Return the [X, Y] coordinate for the center point of the cell that contains the specified text.  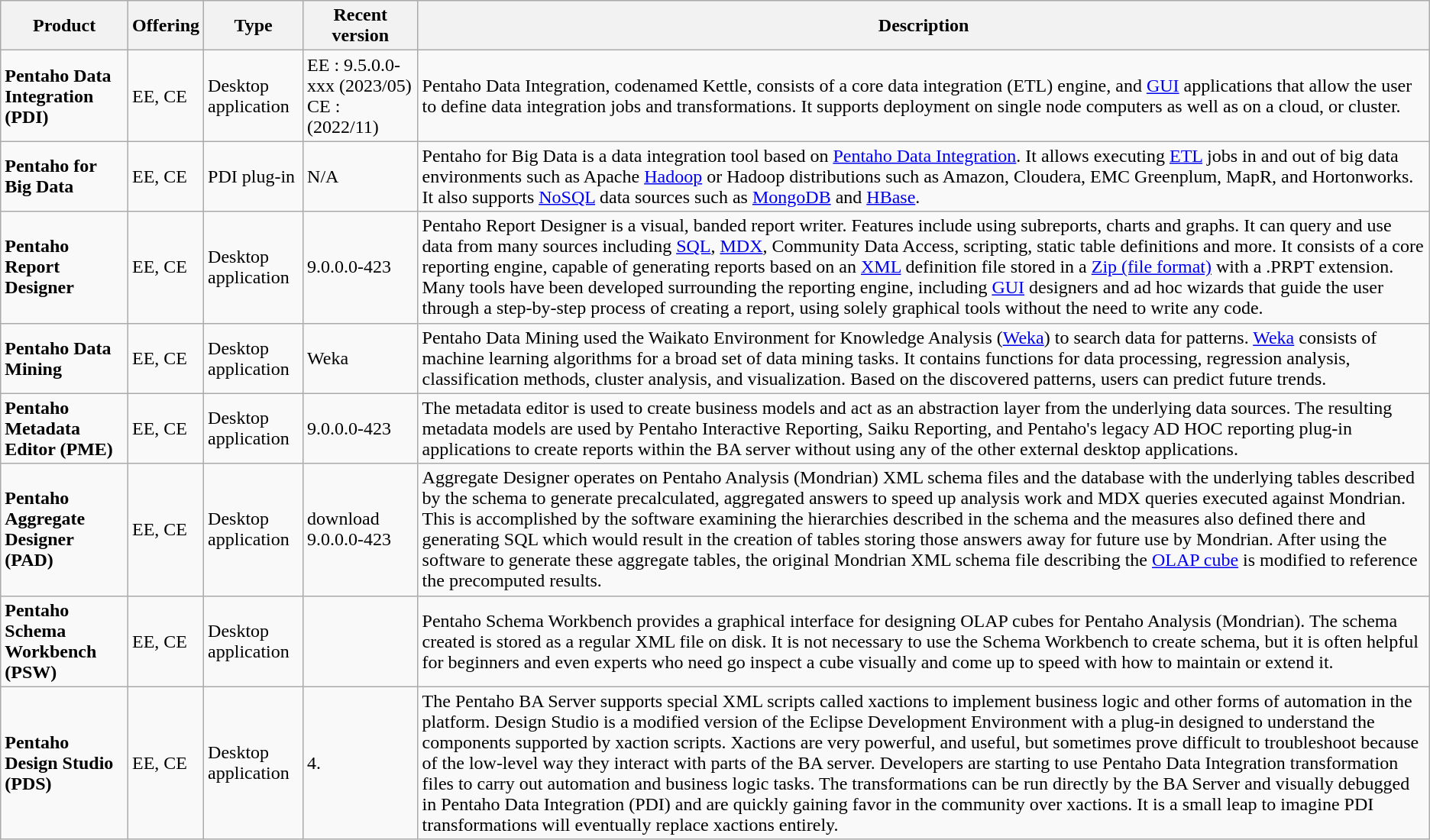
Pentaho for Big Data [64, 176]
Offering [167, 26]
4. [361, 763]
Weka [361, 358]
N/A [361, 176]
Pentaho Report Designer [64, 267]
Product [64, 26]
Pentaho Metadata Editor (PME) [64, 428]
PDI plug-in [254, 176]
Recent version [361, 26]
Description [924, 26]
EE : 9.5.0.0-xxx (2023/05) CE : (2022/11) [361, 96]
Type [254, 26]
download 9.0.0.0-423 [361, 530]
Pentaho Data Mining [64, 358]
Pentaho Data Integration (PDI) [64, 96]
Pentaho Schema Workbench (PSW) [64, 641]
Pentaho Aggregate Designer (PAD) [64, 530]
Pentaho Design Studio (PDS) [64, 763]
